Search for the cell housing the specified text and yield its (x, y) center coordinate. 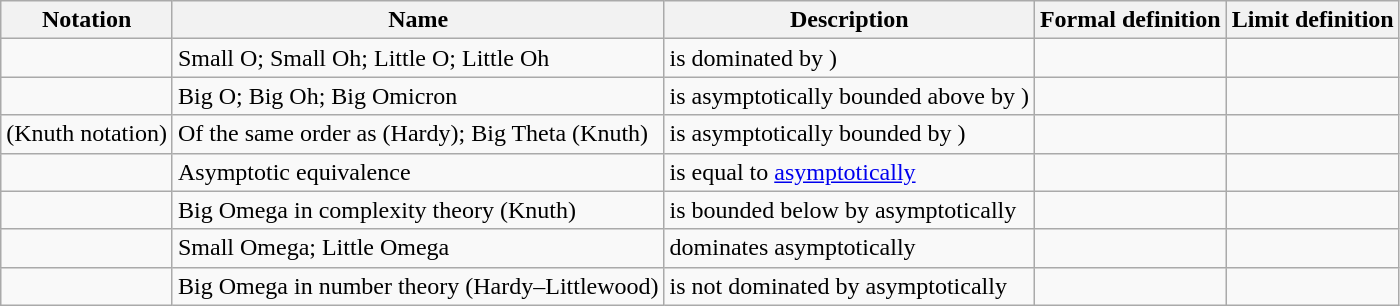
Small O; Small Oh; Little O; Little Oh (418, 58)
is not dominated by asymptotically (849, 286)
Big O; Big Oh; Big Omicron (418, 96)
Description (849, 20)
is bounded below by asymptotically (849, 210)
is dominated by ) (849, 58)
(Knuth notation) (87, 134)
Limit definition (1312, 20)
Asymptotic equivalence (418, 172)
is asymptotically bounded above by ) (849, 96)
Formal definition (1130, 20)
is asymptotically bounded by ) (849, 134)
Big Omega in complexity theory (Knuth) (418, 210)
dominates asymptotically (849, 248)
Notation (87, 20)
Big Omega in number theory (Hardy–Littlewood) (418, 286)
is equal to asymptotically (849, 172)
Name (418, 20)
Small Omega; Little Omega (418, 248)
Of the same order as (Hardy); Big Theta (Knuth) (418, 134)
